From the cell containing the given text, extract its center point as [X, Y] coordinate. 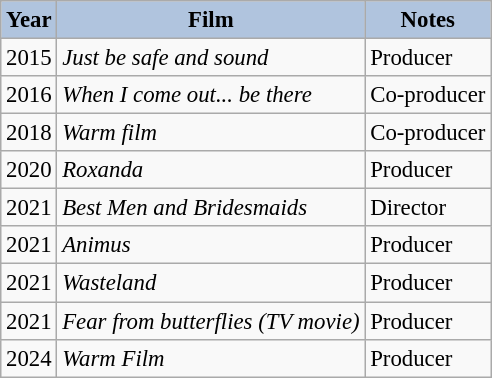
Year [29, 20]
2020 [29, 170]
Warm film [211, 133]
Notes [428, 20]
Film [211, 20]
Roxanda [211, 170]
2024 [29, 358]
Wasteland [211, 283]
Animus [211, 245]
Best Men and Bridesmaids [211, 208]
2018 [29, 133]
2016 [29, 95]
When I come out... be there [211, 95]
Fear from butterflies (TV movie) [211, 321]
2015 [29, 58]
Director [428, 208]
Warm Film [211, 358]
Just be safe and sound [211, 58]
